Capture the cell that displays the provided text and extract its [x, y] central coordinate. 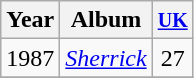
Sherrick [106, 58]
Album [106, 20]
27 [172, 58]
1987 [30, 58]
UK [172, 20]
Year [30, 20]
